Detect which cell encompasses the target text, then output its [X, Y] center coordinate. 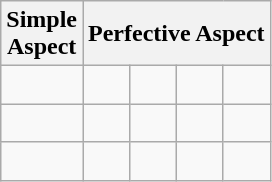
Perfective Aspect [176, 34]
SimpleAspect [42, 34]
